Extract the [X, Y] coordinate from the center of the cell holding the provided text.  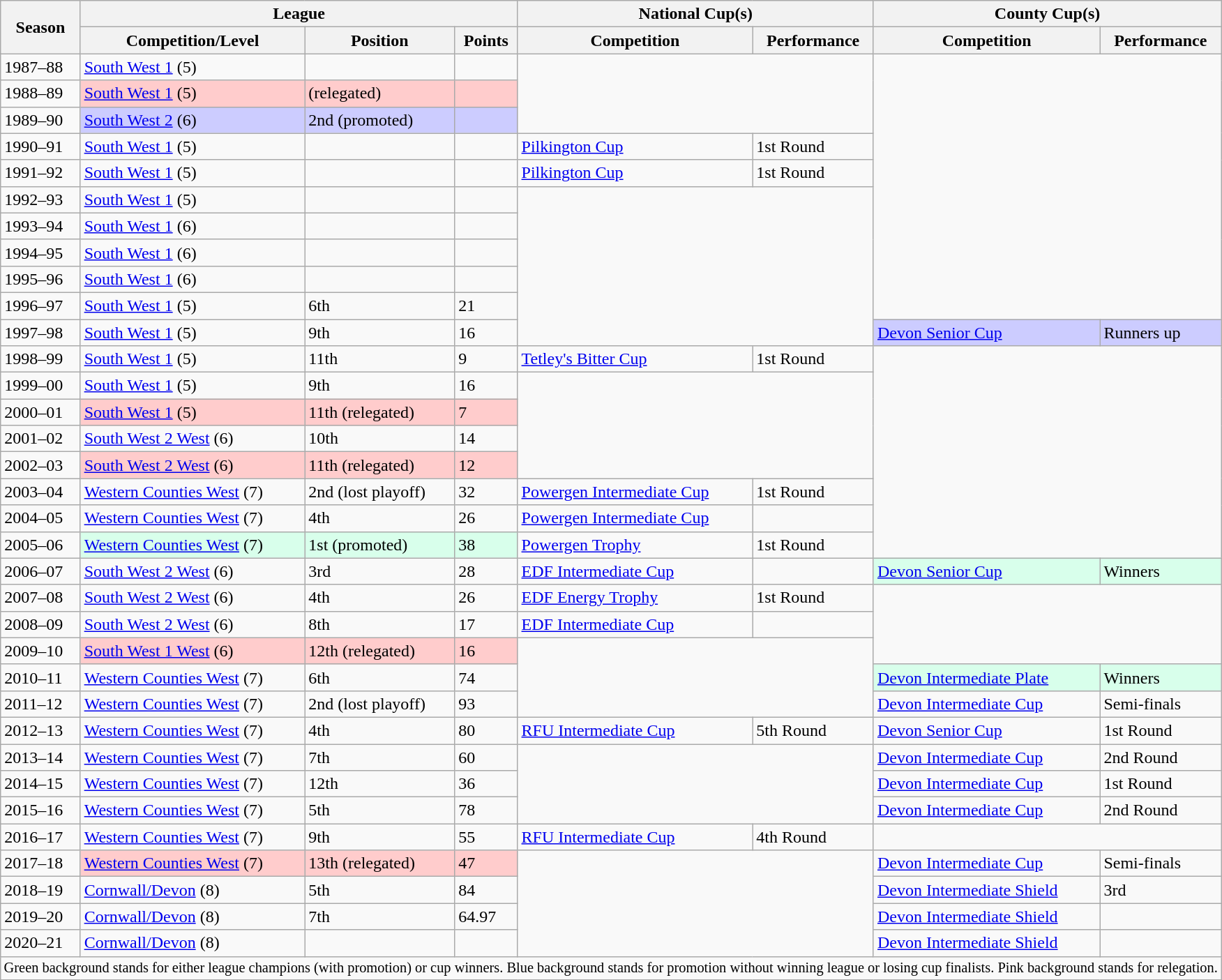
38 [486, 545]
Tetley's Bitter Cup [635, 359]
93 [486, 704]
1997–98 [40, 333]
2006–07 [40, 571]
2010–11 [40, 677]
2020–21 [40, 943]
National Cup(s) [695, 14]
13th (relegated) [379, 864]
1991–92 [40, 173]
2007–08 [40, 598]
1998–99 [40, 359]
4th Round [813, 837]
League [299, 14]
80 [486, 730]
Position [379, 40]
2000–01 [40, 412]
2018–19 [40, 890]
1995–96 [40, 279]
2008–09 [40, 624]
5th Round [813, 730]
2019–20 [40, 917]
1st (promoted) [379, 545]
2001–02 [40, 439]
1988–89 [40, 93]
36 [486, 784]
2004–05 [40, 518]
12 [486, 465]
Points [486, 40]
64.97 [486, 917]
County Cup(s) [1047, 14]
7 [486, 412]
17 [486, 624]
60 [486, 757]
(relegated) [379, 93]
1989–90 [40, 120]
1990–91 [40, 146]
55 [486, 837]
EDF Energy Trophy [635, 598]
9 [486, 359]
Competition/Level [193, 40]
32 [486, 492]
2011–12 [40, 704]
12th (relegated) [379, 651]
1993–94 [40, 226]
1987–88 [40, 67]
Powergen Trophy [635, 545]
2005–06 [40, 545]
1994–95 [40, 252]
2003–04 [40, 492]
21 [486, 306]
2002–03 [40, 465]
1992–93 [40, 199]
2013–14 [40, 757]
2012–13 [40, 730]
10th [379, 439]
78 [486, 811]
South West 2 (6) [193, 120]
2nd (promoted) [379, 120]
2017–18 [40, 864]
11th [379, 359]
2014–15 [40, 784]
2009–10 [40, 651]
28 [486, 571]
South West 1 West (6) [193, 651]
Devon Intermediate Plate [986, 677]
Season [40, 27]
1996–97 [40, 306]
1999–00 [40, 386]
Runners up [1161, 333]
2015–16 [40, 811]
14 [486, 439]
12th [379, 784]
84 [486, 890]
2016–17 [40, 837]
8th [379, 624]
74 [486, 677]
47 [486, 864]
